Locate the cell with the specified text and output its [x, y] center coordinate. 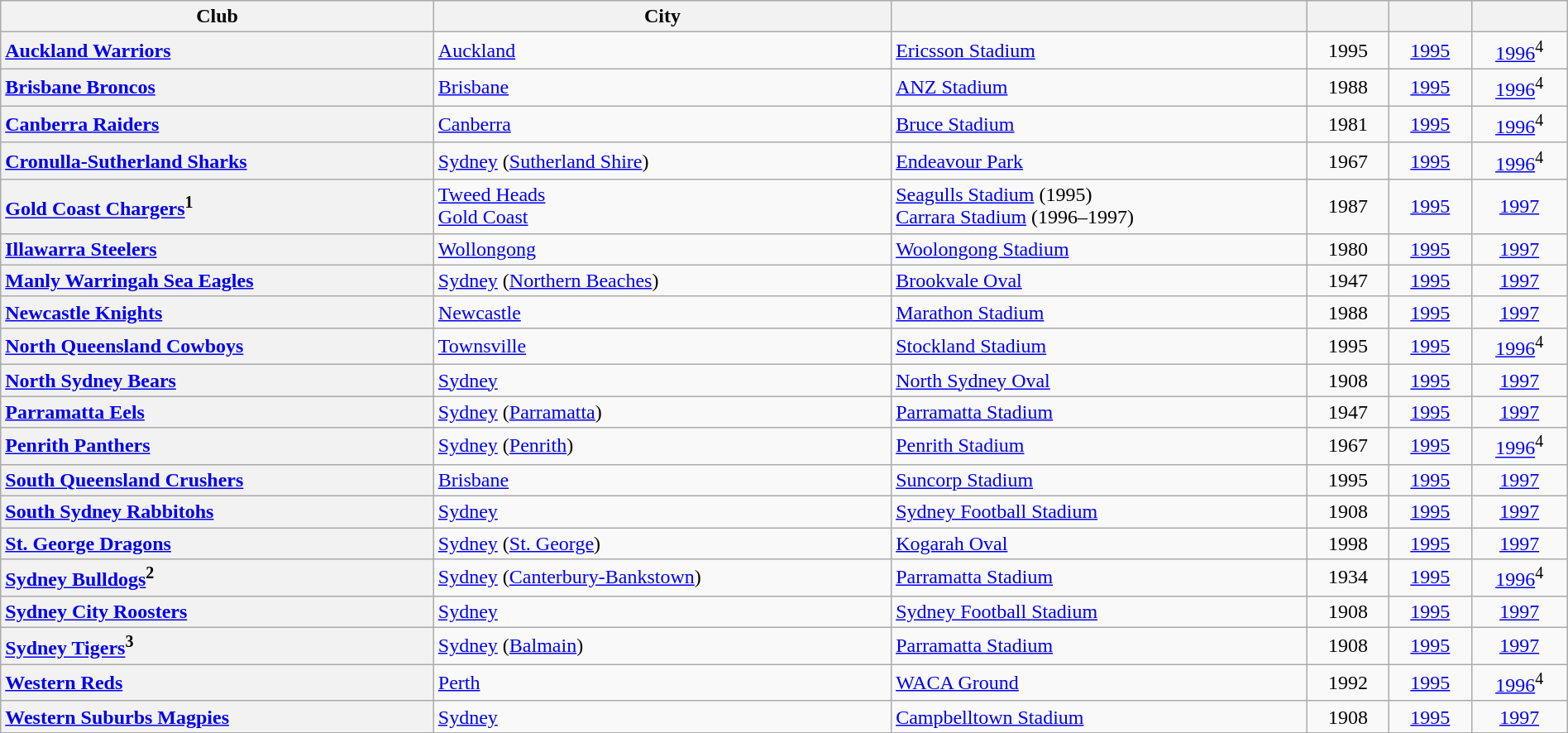
Brisbane Broncos [218, 88]
South Sydney Rabbitohs [218, 512]
1998 [1348, 544]
Brookvale Oval [1100, 280]
1987 [1348, 207]
Canberra [662, 124]
Marathon Stadium [1100, 312]
Western Reds [218, 683]
Penrith Stadium [1100, 447]
Newcastle [662, 312]
1934 [1348, 577]
Bruce Stadium [1100, 124]
Western Suburbs Magpies [218, 716]
Auckland Warriors [218, 51]
City [662, 17]
Endeavour Park [1100, 160]
Newcastle Knights [218, 312]
Cronulla-Sutherland Sharks [218, 160]
Kogarah Oval [1100, 544]
1980 [1348, 249]
North Queensland Cowboys [218, 346]
Sydney (Parramatta) [662, 412]
South Queensland Crushers [218, 481]
North Sydney Oval [1100, 381]
Campbelltown Stadium [1100, 716]
Seagulls Stadium (1995)Carrara Stadium (1996–1997) [1100, 207]
Sydney (Sutherland Shire) [662, 160]
Penrith Panthers [218, 447]
Illawarra Steelers [218, 249]
Woolongong Stadium [1100, 249]
1992 [1348, 683]
ANZ Stadium [1100, 88]
Suncorp Stadium [1100, 481]
Sydney (Penrith) [662, 447]
WACA Ground [1100, 683]
Parramatta Eels [218, 412]
Sydney (Northern Beaches) [662, 280]
Gold Coast Chargers1 [218, 207]
Sydney (St. George) [662, 544]
Ericsson Stadium [1100, 51]
Auckland [662, 51]
1981 [1348, 124]
Wollongong [662, 249]
Sydney City Roosters [218, 611]
Manly Warringah Sea Eagles [218, 280]
Club [218, 17]
Sydney Bulldogs2 [218, 577]
Tweed Heads Gold Coast [662, 207]
Sydney (Canterbury-Bankstown) [662, 577]
Perth [662, 683]
St. George Dragons [218, 544]
Stockland Stadium [1100, 346]
Sydney Tigers3 [218, 645]
North Sydney Bears [218, 381]
Townsville [662, 346]
Canberra Raiders [218, 124]
Sydney (Balmain) [662, 645]
